Detect which cell encompasses the target text, then output its [x, y] center coordinate. 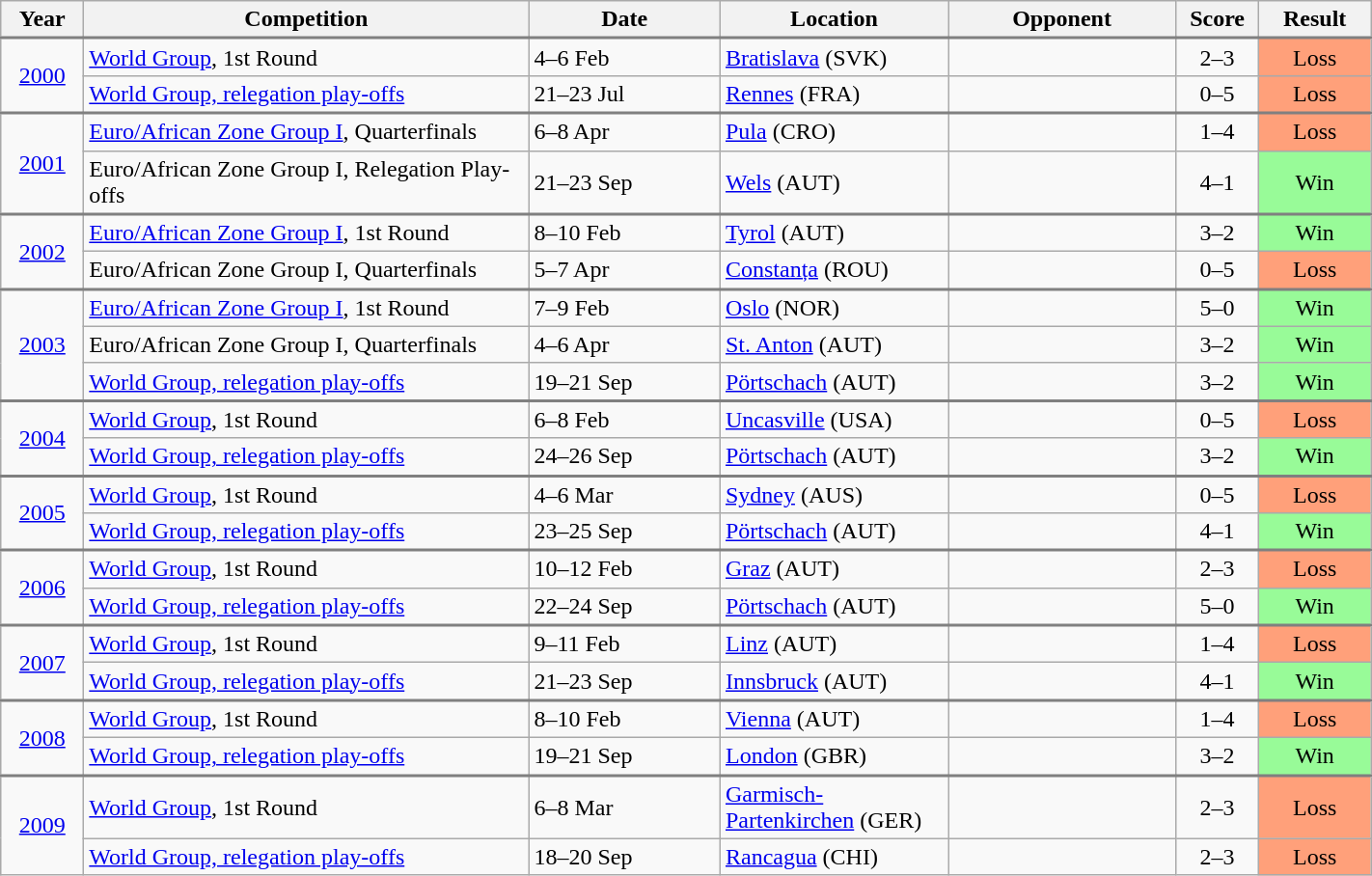
2009 [42, 825]
6–8 Mar [625, 807]
Vienna (AUT) [834, 720]
24–26 Sep [625, 457]
18–20 Sep [625, 857]
Score [1218, 19]
4–6 Mar [625, 494]
London (GBR) [834, 756]
2002 [42, 252]
Oslo (NOR) [834, 307]
Bratislava (SVK) [834, 58]
2001 [42, 164]
5–7 Apr [625, 270]
Constanța (ROU) [834, 270]
7–9 Feb [625, 307]
4–6 Feb [625, 58]
22–24 Sep [625, 606]
Uncasville (USA) [834, 419]
Competition [307, 19]
Garmisch-Partenkirchen (GER) [834, 807]
Location [834, 19]
2006 [42, 588]
6–8 Apr [625, 131]
Rennes (FRA) [834, 95]
2000 [42, 76]
Innsbruck (AUT) [834, 681]
Graz (AUT) [834, 569]
Date [625, 19]
2008 [42, 738]
Linz (AUT) [834, 644]
Wels (AUT) [834, 182]
2003 [42, 344]
Pula (CRO) [834, 131]
21–23 Jul [625, 95]
23–25 Sep [625, 533]
2007 [42, 663]
Tyrol (AUT) [834, 233]
2005 [42, 513]
Rancagua (CHI) [834, 857]
2004 [42, 438]
Sydney (AUS) [834, 494]
Euro/African Zone Group I, Relegation Play-offs [307, 182]
Year [42, 19]
9–11 Feb [625, 644]
Opponent [1061, 19]
Result [1315, 19]
St. Anton (AUT) [834, 344]
4–6 Apr [625, 344]
10–12 Feb [625, 569]
6–8 Feb [625, 419]
